Find where the given text appears and provide that cell's center as [x, y] coordinate. 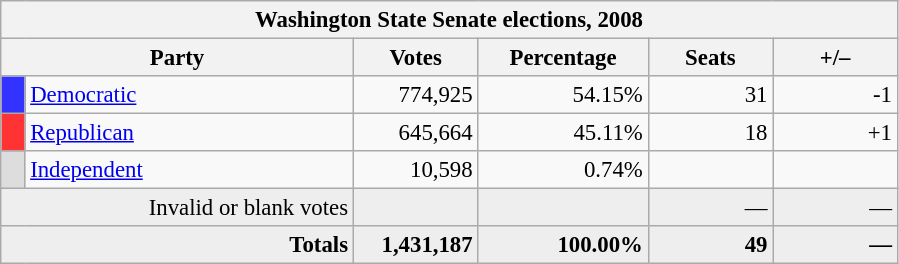
Republican [189, 133]
-1 [836, 95]
31 [710, 95]
Seats [710, 58]
49 [710, 245]
10,598 [416, 170]
+1 [836, 133]
Democratic [189, 95]
645,664 [416, 133]
1,431,187 [416, 245]
54.15% [563, 95]
Percentage [563, 58]
Party [178, 58]
0.74% [563, 170]
45.11% [563, 133]
100.00% [563, 245]
Independent [189, 170]
18 [710, 133]
+/– [836, 58]
Invalid or blank votes [178, 208]
Votes [416, 58]
Washington State Senate elections, 2008 [450, 20]
774,925 [416, 95]
Totals [178, 245]
